From the cell containing the given text, extract its center point as [X, Y] coordinate. 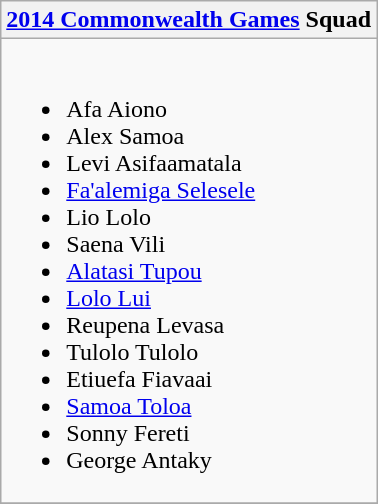
2014 Commonwealth Games Squad [189, 20]
